Capture the cell that displays the provided text and extract its [X, Y] central coordinate. 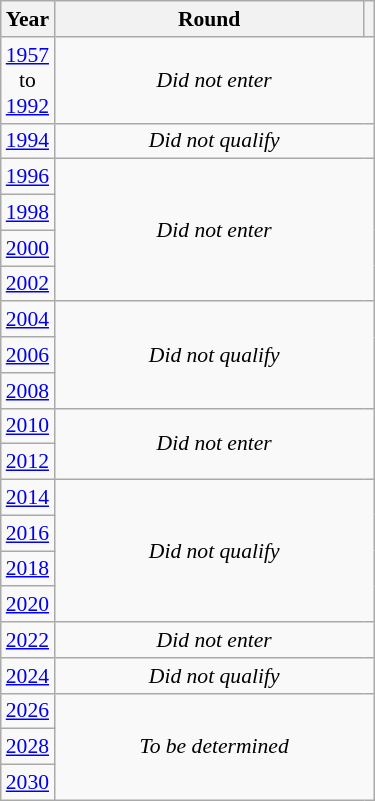
Round [209, 19]
2002 [28, 284]
2000 [28, 248]
2004 [28, 320]
2014 [28, 498]
1996 [28, 177]
1998 [28, 213]
2020 [28, 605]
1994 [28, 141]
2012 [28, 462]
2026 [28, 711]
2018 [28, 569]
2024 [28, 676]
2030 [28, 783]
Year [28, 19]
1957to1992 [28, 80]
2022 [28, 640]
2008 [28, 391]
To be determined [214, 746]
2016 [28, 533]
2006 [28, 355]
2028 [28, 747]
2010 [28, 426]
